Extract the [X, Y] coordinate from the center of the cell holding the provided text.  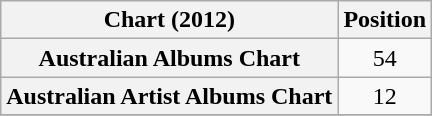
Australian Albums Chart [170, 58]
Australian Artist Albums Chart [170, 96]
54 [385, 58]
12 [385, 96]
Position [385, 20]
Chart (2012) [170, 20]
